Locate the cell with the specified text and output its [X, Y] center coordinate. 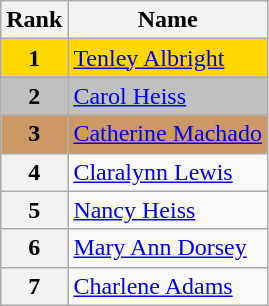
Catherine Machado [168, 134]
4 [34, 172]
Name [168, 20]
3 [34, 134]
Rank [34, 20]
Tenley Albright [168, 58]
5 [34, 210]
Claralynn Lewis [168, 172]
6 [34, 248]
Charlene Adams [168, 286]
Nancy Heiss [168, 210]
2 [34, 96]
1 [34, 58]
7 [34, 286]
Carol Heiss [168, 96]
Mary Ann Dorsey [168, 248]
